Detect which cell encompasses the target text, then output its [X, Y] center coordinate. 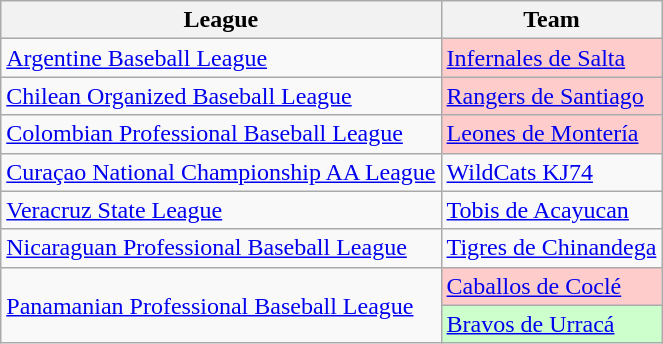
Chilean Organized Baseball League [221, 96]
Colombian Professional Baseball League [221, 134]
Veracruz State League [221, 210]
Curaçao National Championship AA League [221, 172]
Bravos de Urracá [552, 324]
Tigres de Chinandega [552, 248]
Panamanian Professional Baseball League [221, 305]
Caballos de Coclé [552, 286]
Infernales de Salta [552, 58]
Nicaraguan Professional Baseball League [221, 248]
Leones de Montería [552, 134]
League [221, 20]
Rangers de Santiago [552, 96]
Team [552, 20]
Tobis de Acayucan [552, 210]
WildCats KJ74 [552, 172]
Argentine Baseball League [221, 58]
